For the text-containing cell, return its midpoint in [x, y] coordinate format. 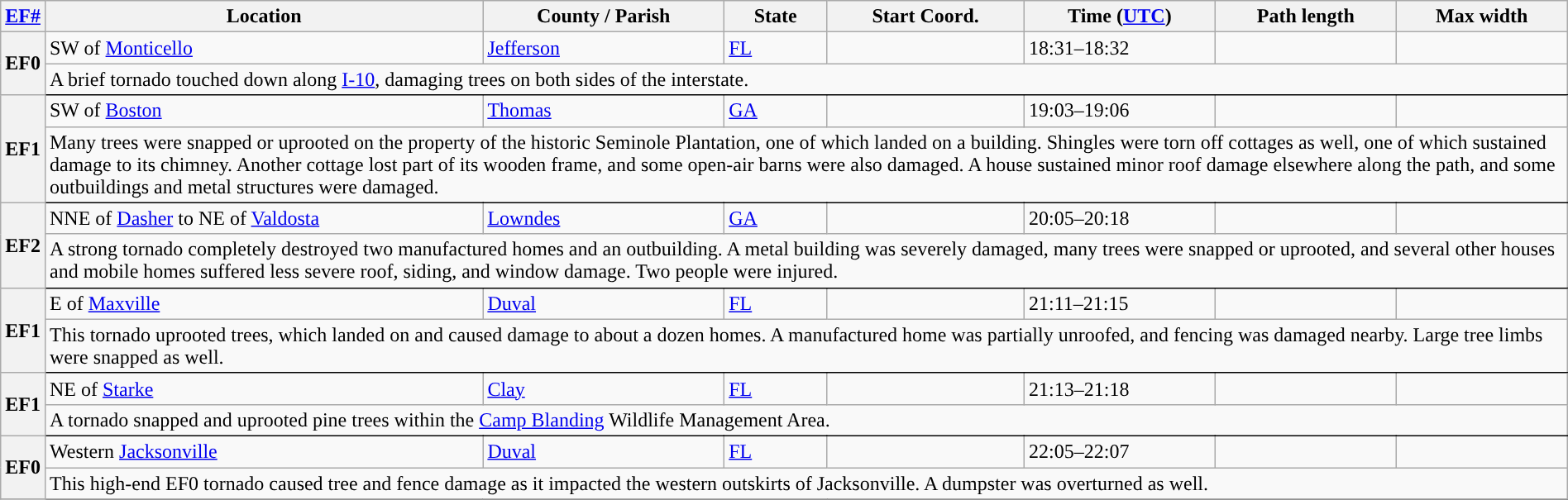
20:05–20:18 [1120, 218]
Clay [604, 388]
A brief tornado touched down along I-10, damaging trees on both sides of the interstate. [806, 79]
NE of Starke [263, 388]
Time (UTC) [1120, 17]
Thomas [604, 111]
Location [263, 17]
State [776, 17]
SW of Monticello [263, 48]
22:05–22:07 [1120, 451]
19:03–19:06 [1120, 111]
21:13–21:18 [1120, 388]
NNE of Dasher to NE of Valdosta [263, 218]
21:11–21:15 [1120, 303]
Western Jacksonville [263, 451]
This high-end EF0 tornado caused tree and fence damage as it impacted the western outskirts of Jacksonville. A dumpster was overturned as well. [806, 483]
Path length [1305, 17]
E of Maxville [263, 303]
Start Coord. [926, 17]
County / Parish [604, 17]
EF2 [23, 245]
Lowndes [604, 218]
18:31–18:32 [1120, 48]
A tornado snapped and uprooted pine trees within the Camp Blanding Wildlife Management Area. [806, 420]
Max width [1482, 17]
SW of Boston [263, 111]
EF# [23, 17]
Jefferson [604, 48]
